From the cell containing the given text, extract its center point as (X, Y) coordinate. 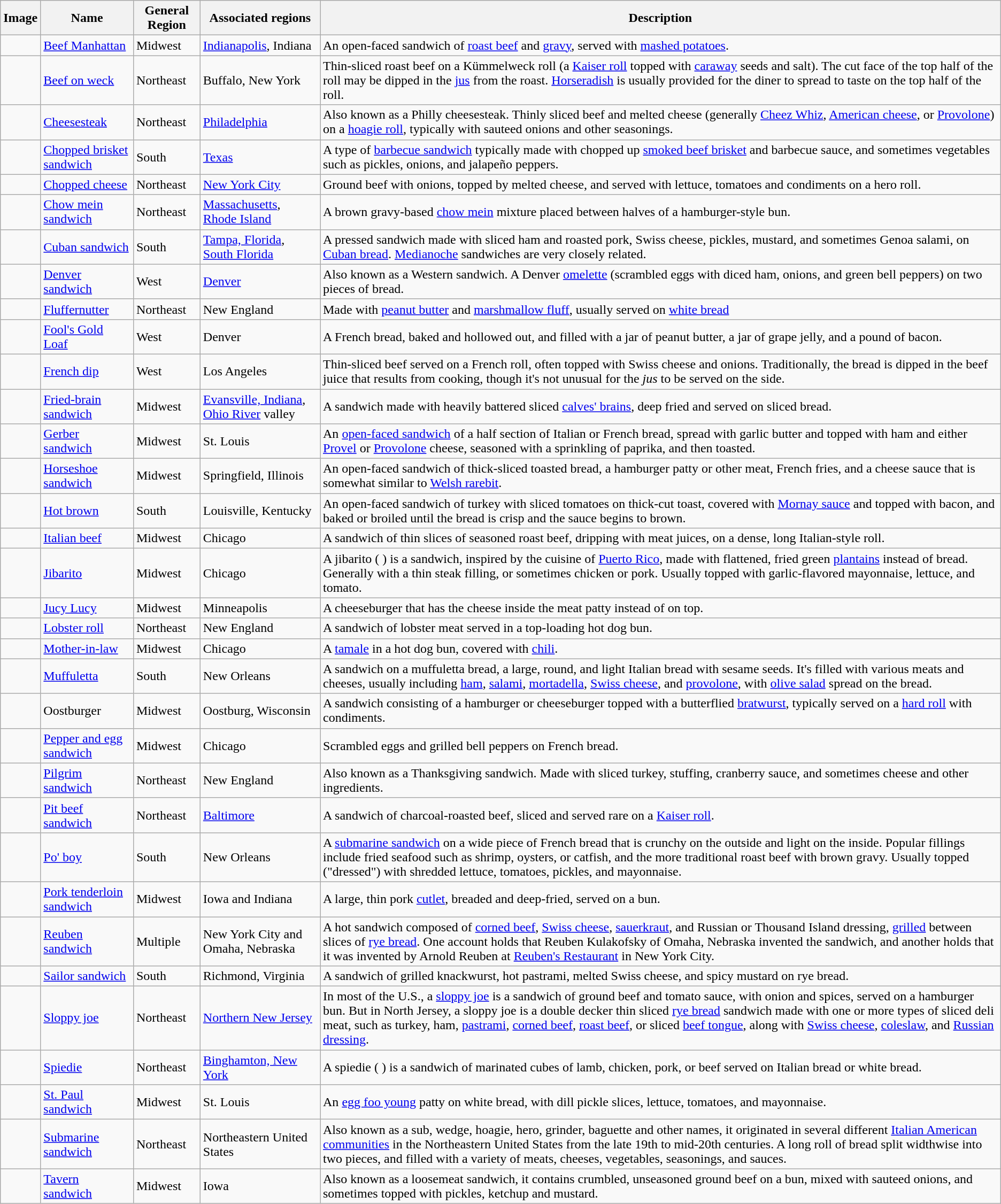
Iowa (260, 1186)
General Region (167, 18)
A large, thin pork cutlet, breaded and deep-fried, served on a bun. (660, 899)
Spiedie (87, 1067)
Northeastern United States (260, 1144)
Louisville, Kentucky (260, 511)
A French bread, baked and hollowed out, and filled with a jar of peanut butter, a jar of grape jelly, and a pound of bacon. (660, 337)
Jucy Lucy (87, 608)
Los Angeles (260, 371)
Associated regions (260, 18)
Reuben sandwich (87, 941)
Also known as a Thanksgiving sandwich. Made with sliced turkey, stuffing, cranberry sauce, and sometimes cheese and other ingredients. (660, 781)
Massachusetts, Rhode Island (260, 212)
Texas (260, 157)
Cuban sandwich (87, 247)
Beef Manhattan (87, 45)
Jibarito (87, 573)
Binghamton, New York (260, 1067)
Iowa and Indiana (260, 899)
Oostburg, Wisconsin (260, 711)
Scrambled eggs and grilled bell peppers on French bread. (660, 745)
Fluffernutter (87, 309)
Also known as a Western sandwich. A Denver omelette (scrambled eggs with diced ham, onions, and green bell peppers) on two pieces of bread. (660, 281)
A sandwich of grilled knackwurst, hot pastrami, melted Swiss cheese, and spicy mustard on rye bread. (660, 976)
Beef on weck (87, 80)
Muffuletta (87, 676)
A sandwich of charcoal-roasted beef, sliced and served rare on a Kaiser roll. (660, 815)
Pork tenderloin sandwich (87, 899)
Mother-in-law (87, 649)
Northern New Jersey (260, 1018)
Name (87, 18)
A sandwich of thin slices of seasoned roast beef, dripping with meat juices, on a dense, long Italian-style roll. (660, 538)
Ground beef with onions, topped by melted cheese, and served with lettuce, tomatoes and condiments on a hero roll. (660, 184)
Fool's Gold Loaf (87, 337)
Lobster roll (87, 628)
A cheeseburger that has the cheese inside the meat patty instead of on top. (660, 608)
An egg foo young patty on white bread, with dill pickle slices, lettuce, tomatoes, and mayonnaise. (660, 1102)
Pilgrim sandwich (87, 781)
Fried-brain sandwich (87, 406)
French dip (87, 371)
Tavern sandwich (87, 1186)
Minneapolis (260, 608)
Hot brown (87, 511)
Horseshoe sandwich (87, 476)
A sandwich of lobster meat served in a top-loading hot dog bun. (660, 628)
A tamale in a hot dog bun, covered with chili. (660, 649)
Pit beef sandwich (87, 815)
Pepper and egg sandwich (87, 745)
Made with peanut butter and marshmallow fluff, usually served on white bread (660, 309)
Springfield, Illinois (260, 476)
Sailor sandwich (87, 976)
Evansville, Indiana, Ohio River valley (260, 406)
A sandwich consisting of a hamburger or cheeseburger topped with a butterflied bratwurst, typically served on a hard roll with condiments. (660, 711)
Image (20, 18)
Po' boy (87, 857)
Denver sandwich (87, 281)
Tampa, Florida, South Florida (260, 247)
Submarine sandwich (87, 1144)
Chopped brisket sandwich (87, 157)
Indianapolis, Indiana (260, 45)
St. Paul sandwich (87, 1102)
New York City and Omaha, Nebraska (260, 941)
Italian beef (87, 538)
A sandwich made with heavily battered sliced calves' brains, deep fried and served on sliced bread. (660, 406)
Multiple (167, 941)
Oostburger (87, 711)
Description (660, 18)
Richmond, Virginia (260, 976)
An open-faced sandwich of roast beef and gravy, served with mashed potatoes. (660, 45)
New York City (260, 184)
A brown gravy-based chow mein mixture placed between halves of a hamburger-style bun. (660, 212)
Baltimore (260, 815)
Chopped cheese (87, 184)
Buffalo, New York (260, 80)
Gerber sandwich (87, 442)
A spiedie ( ) is a sandwich of marinated cubes of lamb, chicken, pork, or beef served on Italian bread or white bread. (660, 1067)
Chow mein sandwich (87, 212)
Cheesesteak (87, 122)
Sloppy joe (87, 1018)
Philadelphia (260, 122)
